Return the (x, y) coordinate for the center point of the cell that contains the specified text.  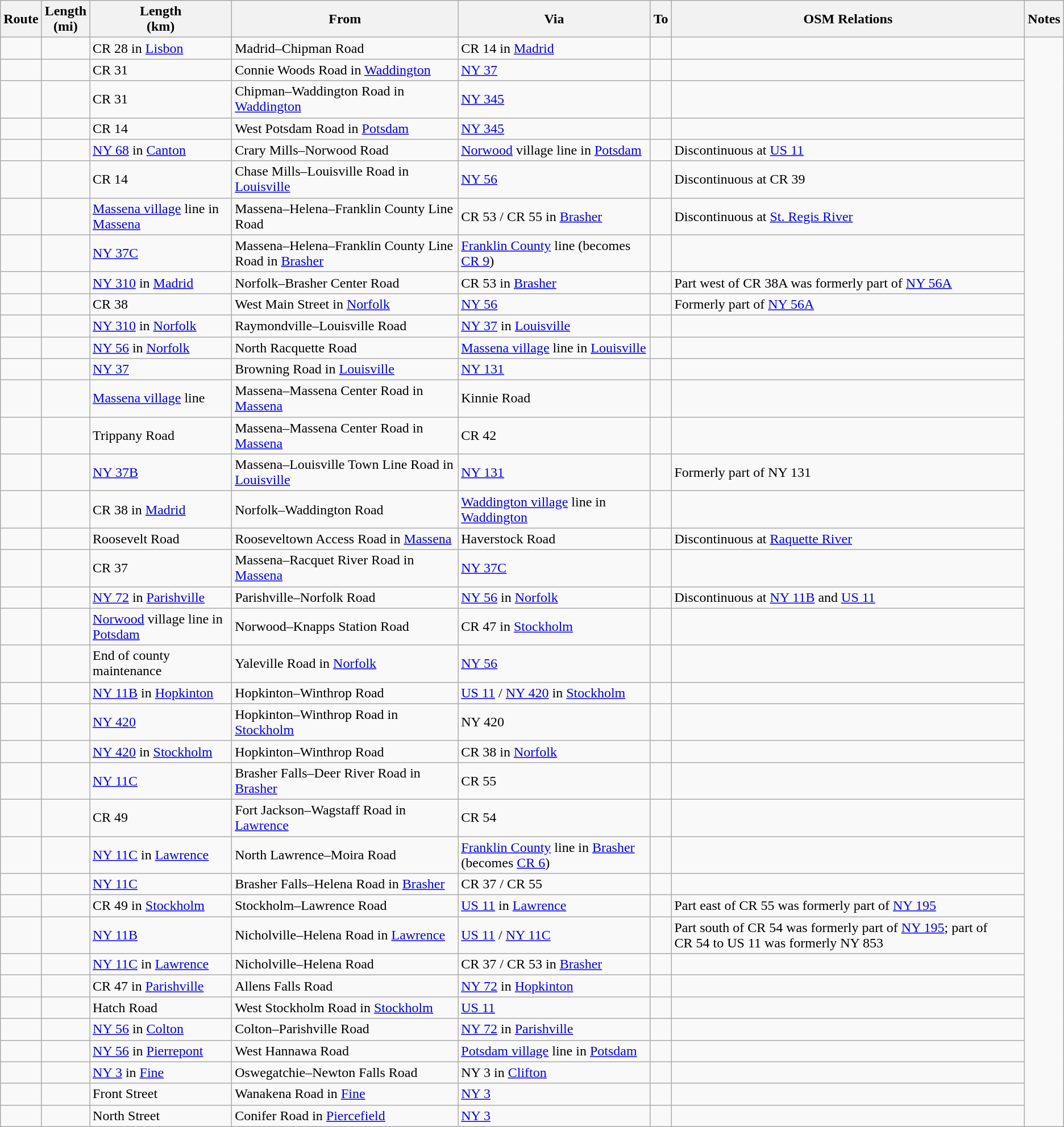
Massena village line in Massena (161, 216)
Massena–Helena–Franklin County Line Road (345, 216)
Franklin County line (becomes CR 9) (554, 253)
Discontinuous at NY 11B and US 11 (848, 597)
CR 38 (161, 304)
NY 310 in Madrid (161, 282)
Potsdam village line in Potsdam (554, 1051)
Hatch Road (161, 1008)
Route (21, 19)
NY 420 in Stockholm (161, 751)
US 11 / NY 11C (554, 935)
Yaleville Road in Norfolk (345, 664)
NY 56 in Pierrepont (161, 1051)
CR 37 (161, 568)
Kinnie Road (554, 399)
CR 28 in Lisbon (161, 48)
Nicholville–Helena Road in Lawrence (345, 935)
NY 310 in Norfolk (161, 326)
From (345, 19)
Oswegatchie–Newton Falls Road (345, 1072)
Discontinuous at CR 39 (848, 180)
Raymondville–Louisville Road (345, 326)
Norwood–Knapps Station Road (345, 626)
Via (554, 19)
Franklin County line in Brasher (becomes CR 6) (554, 855)
Chipman–Waddington Road in Waddington (345, 99)
Discontinuous at Raquette River (848, 539)
NY 3 in Fine (161, 1072)
Roosevelt Road (161, 539)
CR 49 (161, 817)
Discontinuous at St. Regis River (848, 216)
Massena–Louisville Town Line Road in Louisville (345, 473)
West Main Street in Norfolk (345, 304)
NY 37B (161, 473)
NY 72 in Hopkinton (554, 986)
Massena village line (161, 399)
Part south of CR 54 was formerly part of NY 195; part of CR 54 to US 11 was formerly NY 853 (848, 935)
Brasher Falls–Helena Road in Brasher (345, 884)
CR 37 / CR 53 in Brasher (554, 964)
North Lawrence–Moira Road (345, 855)
CR 47 in Stockholm (554, 626)
Parishville–Norfolk Road (345, 597)
CR 54 (554, 817)
OSM Relations (848, 19)
CR 49 in Stockholm (161, 906)
Massena–Racquet River Road in Massena (345, 568)
To (660, 19)
NY 56 in Colton (161, 1029)
Part east of CR 55 was formerly part of NY 195 (848, 906)
Discontinuous at US 11 (848, 150)
CR 53 / CR 55 in Brasher (554, 216)
US 11 / NY 420 in Stockholm (554, 693)
Length(mi) (65, 19)
CR 42 (554, 435)
West Hannawa Road (345, 1051)
Colton–Parishville Road (345, 1029)
Front Street (161, 1094)
CR 14 in Madrid (554, 48)
Formerly part of NY 56A (848, 304)
Chase Mills–Louisville Road in Louisville (345, 180)
CR 37 / CR 55 (554, 884)
Madrid–Chipman Road (345, 48)
Wanakena Road in Fine (345, 1094)
Browning Road in Louisville (345, 369)
Formerly part of NY 131 (848, 473)
Haverstock Road (554, 539)
North Racquette Road (345, 347)
West Potsdam Road in Potsdam (345, 128)
Fort Jackson–Wagstaff Road in Lawrence (345, 817)
Norfolk–Waddington Road (345, 509)
Conifer Road in Piercefield (345, 1116)
Connie Woods Road in Waddington (345, 70)
Allens Falls Road (345, 986)
US 11 in Lawrence (554, 906)
US 11 (554, 1008)
NY 11B in Hopkinton (161, 693)
NY 37 in Louisville (554, 326)
Massena–Helena–Franklin County Line Road in Brasher (345, 253)
Part west of CR 38A was formerly part of NY 56A (848, 282)
Massena village line in Louisville (554, 347)
End of county maintenance (161, 664)
Waddington village line in Waddington (554, 509)
Hopkinton–Winthrop Road in Stockholm (345, 722)
CR 47 in Parishville (161, 986)
CR 38 in Norfolk (554, 751)
Trippany Road (161, 435)
Brasher Falls–Deer River Road in Brasher (345, 781)
CR 53 in Brasher (554, 282)
NY 68 in Canton (161, 150)
CR 38 in Madrid (161, 509)
NY 3 in Clifton (554, 1072)
Nicholville–Helena Road (345, 964)
CR 55 (554, 781)
Crary Mills–Norwood Road (345, 150)
West Stockholm Road in Stockholm (345, 1008)
Rooseveltown Access Road in Massena (345, 539)
Stockholm–Lawrence Road (345, 906)
Length(km) (161, 19)
North Street (161, 1116)
NY 11B (161, 935)
Norfolk–Brasher Center Road (345, 282)
Notes (1044, 19)
